Search for the cell housing the specified text and yield its (X, Y) center coordinate. 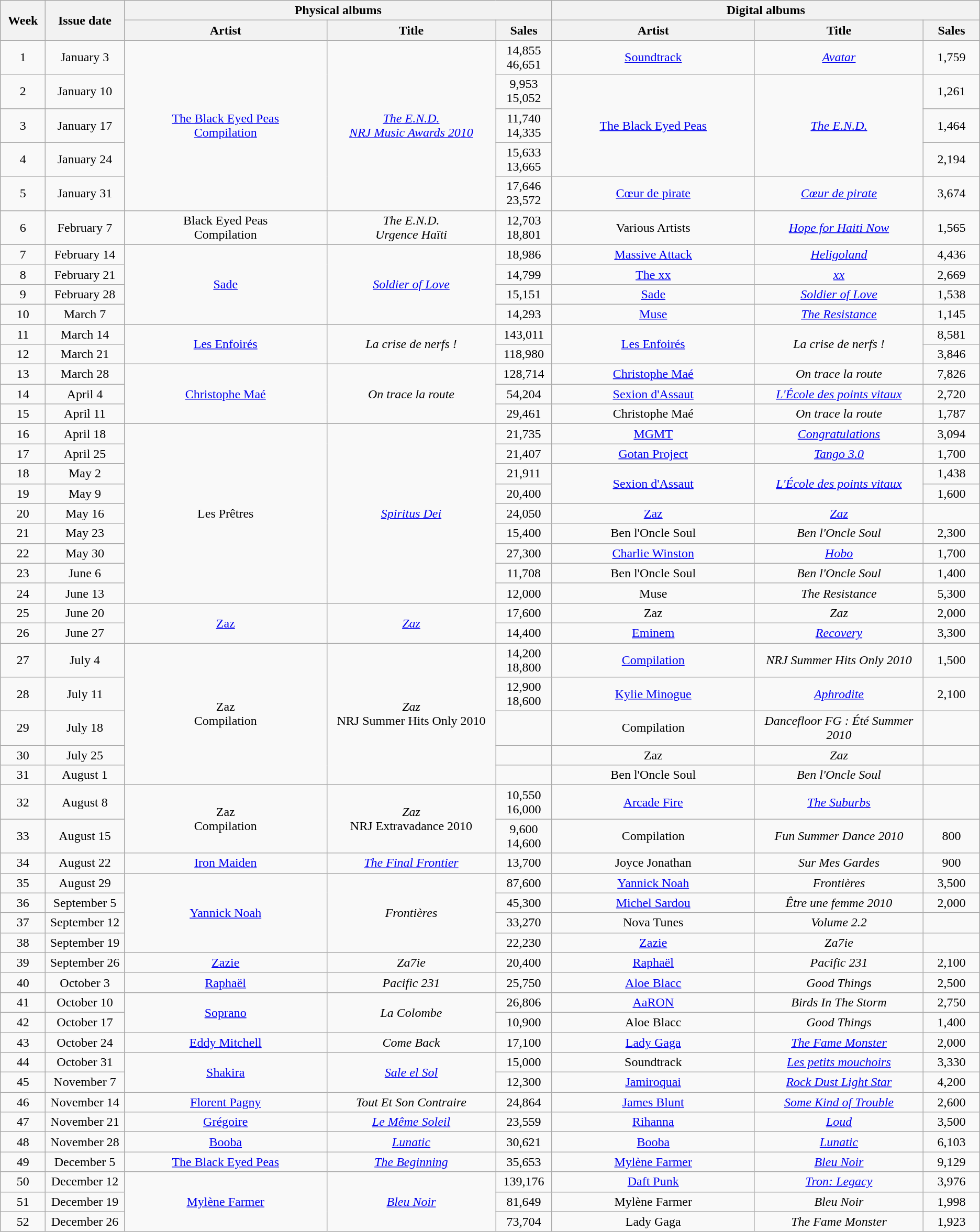
5 (23, 194)
February 14 (85, 254)
14,293 (524, 314)
Various Artists (653, 227)
35 (23, 883)
June 20 (85, 613)
2,669 (952, 274)
32 (23, 802)
25 (23, 613)
49 (23, 1162)
James Blunt (653, 1102)
March 21 (85, 354)
11,708 (524, 573)
April 11 (85, 414)
12 (23, 354)
3,976 (952, 1182)
October 31 (85, 1062)
September 19 (85, 943)
May 16 (85, 513)
November 28 (85, 1142)
139,176 (524, 1182)
September 12 (85, 923)
January 3 (85, 58)
Être une femme 2010 (839, 903)
Some Kind of Trouble (839, 1102)
27,300 (524, 553)
November 21 (85, 1122)
1,998 (952, 1202)
11 (23, 334)
March 7 (85, 314)
47 (23, 1122)
May 23 (85, 533)
11,74014,335 (524, 126)
24 (23, 593)
45 (23, 1082)
October 3 (85, 982)
Recovery (839, 633)
42 (23, 1022)
28 (23, 694)
Massive Attack (653, 254)
21 (23, 533)
January 31 (85, 194)
August 1 (85, 775)
Week (23, 20)
16 (23, 434)
10 (23, 314)
3,300 (952, 633)
14,799 (524, 274)
3,674 (952, 194)
July 4 (85, 659)
7,826 (952, 374)
AaRON (653, 1002)
Tout Et Son Contraire (411, 1102)
143,011 (524, 334)
9 (23, 294)
3,094 (952, 434)
23,559 (524, 1122)
Sale el Sol (411, 1072)
2 (23, 91)
February 28 (85, 294)
April 4 (85, 394)
October 17 (85, 1022)
Joyce Jonathan (653, 863)
Eddy Mitchell (225, 1042)
December 12 (85, 1182)
1,923 (952, 1222)
48 (23, 1142)
14 (23, 394)
54,204 (524, 394)
5,300 (952, 593)
Avatar (839, 58)
14,85546,651 (524, 58)
1,600 (952, 494)
Les Prêtres (225, 514)
30,621 (524, 1142)
10,900 (524, 1022)
2,194 (952, 159)
Jamiroquai (653, 1082)
Birds In The Storm (839, 1002)
15,63313,665 (524, 159)
October 24 (85, 1042)
The Beginning (411, 1162)
19 (23, 494)
17 (23, 454)
4,200 (952, 1082)
40 (23, 982)
Iron Maiden (225, 863)
3,846 (952, 354)
17,100 (524, 1042)
August 29 (85, 883)
March 28 (85, 374)
13,700 (524, 863)
The Final Frontier (411, 863)
The E.N.D. (839, 126)
24,864 (524, 1102)
December 5 (85, 1162)
Tango 3.0 (839, 454)
27 (23, 659)
Hope for Haiti Now (839, 227)
November 14 (85, 1102)
128,714 (524, 374)
45,300 (524, 903)
March 14 (85, 334)
Arcade Fire (653, 802)
118,980 (524, 354)
3,330 (952, 1062)
12,000 (524, 593)
52 (23, 1222)
6 (23, 227)
20 (23, 513)
33 (23, 836)
The Suburbs (839, 802)
2,300 (952, 533)
1,500 (952, 659)
Kylie Minogue (653, 694)
51 (23, 1202)
22,230 (524, 943)
Gotan Project (653, 454)
25,750 (524, 982)
9,95315,052 (524, 91)
August 8 (85, 802)
1,261 (952, 91)
2,500 (952, 982)
7 (23, 254)
September 26 (85, 962)
July 18 (85, 729)
January 17 (85, 126)
39 (23, 962)
Shakira (225, 1072)
August 15 (85, 836)
NRJ Summer Hits Only 2010 (839, 659)
15,151 (524, 294)
87,600 (524, 883)
8,581 (952, 334)
2,750 (952, 1002)
The xx (653, 274)
9,129 (952, 1162)
The Black Eyed PeasCompilation (225, 126)
Sur Mes Gardes (839, 863)
May 9 (85, 494)
33,270 (524, 923)
81,649 (524, 1202)
Fun Summer Dance 2010 (839, 836)
Hobo (839, 553)
Charlie Winston (653, 553)
1,565 (952, 227)
12,300 (524, 1082)
26 (23, 633)
September 5 (85, 903)
Rock Dust Light Star (839, 1082)
2,720 (952, 394)
January 24 (85, 159)
Tron: Legacy (839, 1182)
June 6 (85, 573)
ZazNRJ Extravadance 2010 (411, 819)
1,538 (952, 294)
18,986 (524, 254)
February 21 (85, 274)
26,806 (524, 1002)
Black Eyed PeasCompilation (225, 227)
June 27 (85, 633)
La Colombe (411, 1012)
35,653 (524, 1162)
Eminem (653, 633)
Issue date (85, 20)
10,55016,000 (524, 802)
July 25 (85, 755)
31 (23, 775)
Nova Tunes (653, 923)
29 (23, 729)
15 (23, 414)
4 (23, 159)
6,103 (952, 1142)
1,759 (952, 58)
1,464 (952, 126)
Le Même Soleil (411, 1122)
13 (23, 374)
38 (23, 943)
46 (23, 1102)
800 (952, 836)
Spiritus Dei (411, 514)
36 (23, 903)
8 (23, 274)
2,600 (952, 1102)
14,20018,800 (524, 659)
The E.N.D.Urgence Haïti (411, 227)
23 (23, 573)
The E.N.D.NRJ Music Awards 2010 (411, 126)
12,70318,801 (524, 227)
4,436 (952, 254)
Florent Pagny (225, 1102)
Congratulations (839, 434)
1,438 (952, 474)
Dancefloor FG : Été Summer 2010 (839, 729)
May 2 (85, 474)
43 (23, 1042)
18 (23, 474)
Digital albums (765, 10)
ZazNRJ Summer Hits Only 2010 (411, 714)
Aphrodite (839, 694)
24,050 (524, 513)
21,735 (524, 434)
15,000 (524, 1062)
Michel Sardou (653, 903)
21,407 (524, 454)
May 30 (85, 553)
34 (23, 863)
21,911 (524, 474)
August 22 (85, 863)
1,787 (952, 414)
April 25 (85, 454)
Soprano (225, 1012)
14,400 (524, 633)
Loud (839, 1122)
9,60014,600 (524, 836)
41 (23, 1002)
MGMT (653, 434)
Come Back (411, 1042)
November 7 (85, 1082)
15,400 (524, 533)
December 19 (85, 1202)
50 (23, 1182)
12,90018,600 (524, 694)
Physical albums (338, 10)
April 18 (85, 434)
1,145 (952, 314)
Volume 2.2 (839, 923)
900 (952, 863)
January 10 (85, 91)
June 13 (85, 593)
3 (23, 126)
December 26 (85, 1222)
Daft Punk (653, 1182)
February 7 (85, 227)
Grégoire (225, 1122)
37 (23, 923)
xx (839, 274)
17,64623,572 (524, 194)
1 (23, 58)
30 (23, 755)
22 (23, 553)
Rihanna (653, 1122)
17,600 (524, 613)
44 (23, 1062)
29,461 (524, 414)
Les petits mouchoirs (839, 1062)
July 11 (85, 694)
October 10 (85, 1002)
73,704 (524, 1222)
Heligoland (839, 254)
